Return (x, y) of the center of cell containing provided text 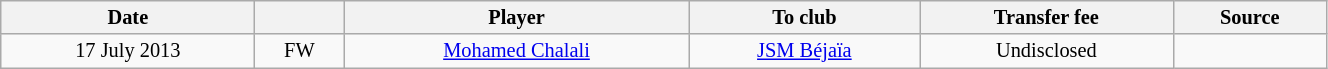
Date (128, 17)
To club (804, 17)
Source (1250, 17)
17 July 2013 (128, 51)
JSM Béjaïa (804, 51)
FW (300, 51)
Undisclosed (1047, 51)
Player (516, 17)
Transfer fee (1047, 17)
Mohamed Chalali (516, 51)
